Search for the cell housing the specified text and yield its [X, Y] center coordinate. 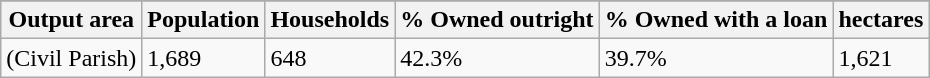
1,621 [881, 58]
Households [330, 20]
Output area [72, 20]
648 [330, 58]
(Civil Parish) [72, 58]
39.7% [716, 58]
Population [204, 20]
% Owned outright [497, 20]
1,689 [204, 58]
42.3% [497, 58]
% Owned with a loan [716, 20]
hectares [881, 20]
